Return (x, y) of the center of cell containing provided text 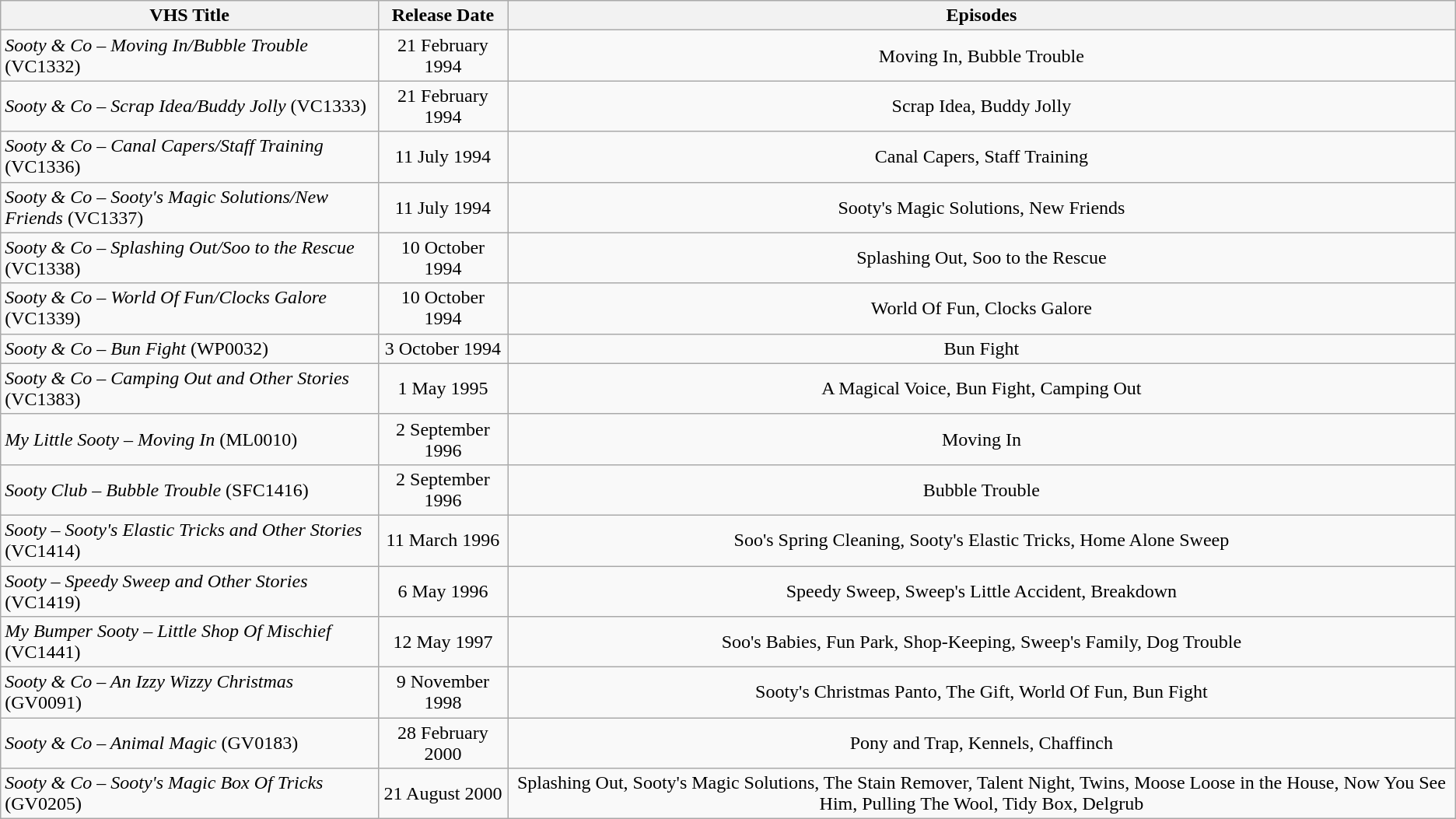
Sooty & Co – Sooty's Magic Solutions/New Friends (VC1337) (190, 207)
VHS Title (190, 16)
21 August 2000 (443, 793)
6 May 1996 (443, 591)
1 May 1995 (443, 389)
Sooty – Speedy Sweep and Other Stories (VC1419) (190, 591)
Sooty & Co – Camping Out and Other Stories (VC1383) (190, 389)
Sooty – Sooty's Elastic Tricks and Other Stories (VC1414) (190, 540)
Sooty & Co – Splashing Out/Soo to the Rescue (VC1338) (190, 258)
Pony and Trap, Kennels, Chaffinch (982, 744)
12 May 1997 (443, 642)
Soo's Spring Cleaning, Sooty's Elastic Tricks, Home Alone Sweep (982, 540)
Canal Capers, Staff Training (982, 157)
Sooty & Co – Scrap Idea/Buddy Jolly (VC1333) (190, 106)
3 October 1994 (443, 348)
9 November 1998 (443, 692)
Sooty & Co – World Of Fun/Clocks Galore (VC1339) (190, 308)
World Of Fun, Clocks Galore (982, 308)
Sooty & Co – An Izzy Wizzy Christmas (GV0091) (190, 692)
Episodes (982, 16)
11 March 1996 (443, 540)
A Magical Voice, Bun Fight, Camping Out (982, 389)
28 February 2000 (443, 744)
Sooty & Co – Bun Fight (WP0032) (190, 348)
Sooty & Co – Animal Magic (GV0183) (190, 744)
Sooty & Co – Canal Capers/Staff Training (VC1336) (190, 157)
Scrap Idea, Buddy Jolly (982, 106)
Release Date (443, 16)
Speedy Sweep, Sweep's Little Accident, Breakdown (982, 591)
My Little Sooty – Moving In (ML0010) (190, 439)
Moving In (982, 439)
Bubble Trouble (982, 490)
Sooty's Christmas Panto, The Gift, World Of Fun, Bun Fight (982, 692)
Splashing Out, Soo to the Rescue (982, 258)
Moving In, Bubble Trouble (982, 56)
Soo's Babies, Fun Park, Shop-Keeping, Sweep's Family, Dog Trouble (982, 642)
My Bumper Sooty – Little Shop Of Mischief (VC1441) (190, 642)
Sooty's Magic Solutions, New Friends (982, 207)
Sooty Club – Bubble Trouble (SFC1416) (190, 490)
Sooty & Co – Sooty's Magic Box Of Tricks (GV0205) (190, 793)
Sooty & Co – Moving In/Bubble Trouble (VC1332) (190, 56)
Bun Fight (982, 348)
